Locate the cell with the specified text and output its (X, Y) center coordinate. 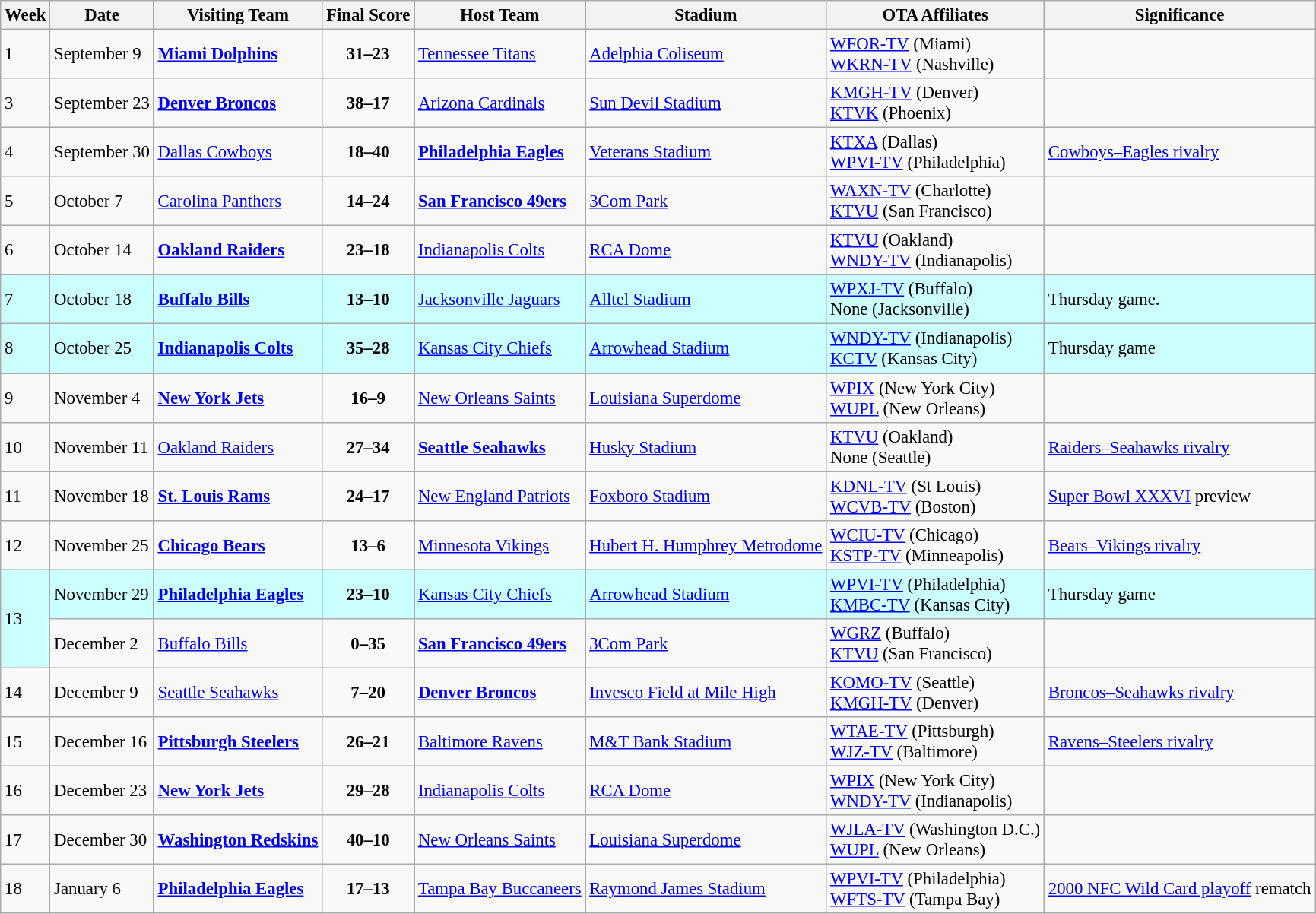
Ravens–Steelers rivalry (1180, 742)
December 2 (102, 643)
18–40 (368, 152)
Final Score (368, 15)
Super Bowl XXXVI preview (1180, 496)
September 30 (102, 152)
Miami Dolphins (237, 55)
7–20 (368, 692)
WFOR-TV (Miami)WKRN-TV (Nashville) (935, 55)
WPVI-TV (Philadelphia)WFTS-TV (Tampa Bay) (935, 890)
Date (102, 15)
Tampa Bay Buccaneers (500, 890)
16–9 (368, 398)
Raymond James Stadium (706, 890)
35–28 (368, 348)
January 6 (102, 890)
WCIU-TV (Chicago)KSTP-TV (Minneapolis) (935, 544)
November 18 (102, 496)
10 (26, 447)
Dallas Cowboys (237, 152)
Bears–Vikings rivalry (1180, 544)
WGRZ (Buffalo)KTVU (San Francisco) (935, 643)
St. Louis Rams (237, 496)
15 (26, 742)
Visiting Team (237, 15)
8 (26, 348)
Sun Devil Stadium (706, 103)
Host Team (500, 15)
KTVU (Oakland)WNDY-TV (Indianapolis) (935, 251)
26–21 (368, 742)
Foxboro Stadium (706, 496)
Alltel Stadium (706, 300)
September 9 (102, 55)
17 (26, 839)
23–10 (368, 595)
Minnesota Vikings (500, 544)
KTVU (Oakland)None (Seattle) (935, 447)
M&T Bank Stadium (706, 742)
40–10 (368, 839)
October 14 (102, 251)
12 (26, 544)
14–24 (368, 201)
31–23 (368, 55)
13 (26, 619)
4 (26, 152)
Adelphia Coliseum (706, 55)
2000 NFC Wild Card playoff rematch (1180, 890)
October 7 (102, 201)
December 30 (102, 839)
Carolina Panthers (237, 201)
24–17 (368, 496)
17–13 (368, 890)
Veterans Stadium (706, 152)
Raiders–Seahawks rivalry (1180, 447)
WPIX (New York City)WUPL (New Orleans) (935, 398)
KDNL-TV (St Louis)WCVB-TV (Boston) (935, 496)
November 29 (102, 595)
WNDY-TV (Indianapolis)KCTV (Kansas City) (935, 348)
29–28 (368, 791)
7 (26, 300)
Hubert H. Humphrey Metrodome (706, 544)
OTA Affiliates (935, 15)
5 (26, 201)
WTAE-TV (Pittsburgh)WJZ-TV (Baltimore) (935, 742)
New England Patriots (500, 496)
Thursday game. (1180, 300)
Arizona Cardinals (500, 103)
December 9 (102, 692)
December 23 (102, 791)
1 (26, 55)
Chicago Bears (237, 544)
WPVI-TV (Philadelphia)KMBC-TV (Kansas City) (935, 595)
13–10 (368, 300)
18 (26, 890)
38–17 (368, 103)
WAXN-TV (Charlotte)KTVU (San Francisco) (935, 201)
23–18 (368, 251)
Jacksonville Jaguars (500, 300)
Cowboys–Eagles rivalry (1180, 152)
Husky Stadium (706, 447)
Significance (1180, 15)
Tennessee Titans (500, 55)
14 (26, 692)
Baltimore Ravens (500, 742)
11 (26, 496)
October 25 (102, 348)
13–6 (368, 544)
Broncos–Seahawks rivalry (1180, 692)
Washington Redskins (237, 839)
November 4 (102, 398)
Pittsburgh Steelers (237, 742)
0–35 (368, 643)
September 23 (102, 103)
WJLA-TV (Washington D.C.)WUPL (New Orleans) (935, 839)
October 18 (102, 300)
Invesco Field at Mile High (706, 692)
6 (26, 251)
27–34 (368, 447)
November 11 (102, 447)
WPIX (New York City)WNDY-TV (Indianapolis) (935, 791)
Stadium (706, 15)
December 16 (102, 742)
KTXA (Dallas)WPVI-TV (Philadelphia) (935, 152)
KMGH-TV (Denver)KTVK (Phoenix) (935, 103)
KOMO-TV (Seattle)KMGH-TV (Denver) (935, 692)
16 (26, 791)
3 (26, 103)
9 (26, 398)
WPXJ-TV (Buffalo)None (Jacksonville) (935, 300)
November 25 (102, 544)
Week (26, 15)
